For the text-containing cell, return its midpoint in [x, y] coordinate format. 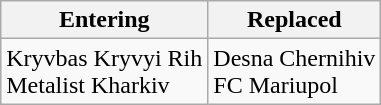
Kryvbas Kryvyi RihMetalist Kharkiv [104, 72]
Replaced [294, 20]
Desna ChernihivFC Mariupol [294, 72]
Entering [104, 20]
